Output the (x, y) coordinate of the center of the cell containing the given text.  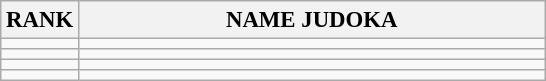
NAME JUDOKA (312, 20)
RANK (40, 20)
